Output the (X, Y) coordinate of the center of the cell containing the given text.  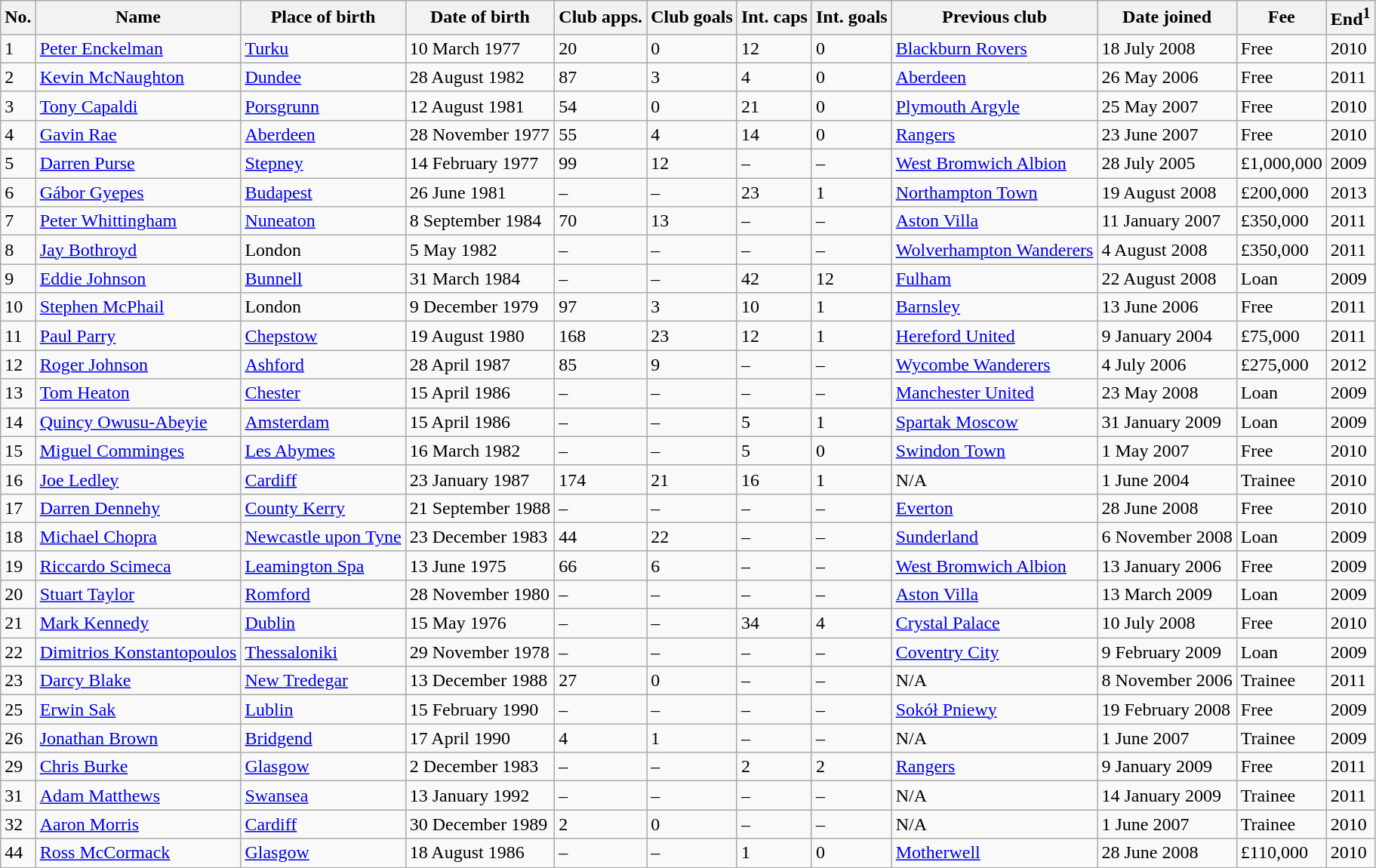
Peter Enckelman (138, 48)
Thessaloniki (323, 652)
87 (601, 77)
Sunderland (995, 537)
Crystal Palace (995, 623)
11 January 2007 (1167, 221)
Eddie Johnson (138, 279)
Riccardo Scimeca (138, 565)
29 (18, 767)
Roger Johnson (138, 365)
19 August 1980 (480, 336)
9 January 2009 (1167, 767)
Stepney (323, 164)
Jonathan Brown (138, 738)
Date joined (1167, 18)
54 (601, 106)
7 (18, 221)
1 June 2004 (1167, 479)
Chepstow (323, 336)
26 (18, 738)
£110,000 (1282, 853)
12 August 1981 (480, 106)
County Kerry (323, 508)
Miguel Comminges (138, 451)
31 January 2009 (1167, 422)
168 (601, 336)
Sokół Pniewy (995, 709)
Hereford United (995, 336)
Stephen McPhail (138, 307)
8 September 1984 (480, 221)
Ashford (323, 365)
23 May 2008 (1167, 393)
Previous club (995, 18)
Adam Matthews (138, 796)
27 (601, 681)
Budapest (323, 192)
£200,000 (1282, 192)
Dundee (323, 77)
Wolverhampton Wanderers (995, 250)
32 (18, 824)
23 January 1987 (480, 479)
Wycombe Wanderers (995, 365)
Turku (323, 48)
15 (18, 451)
30 December 1989 (480, 824)
29 November 1978 (480, 652)
£1,000,000 (1282, 164)
Michael Chopra (138, 537)
Fee (1282, 18)
99 (601, 164)
New Tredegar (323, 681)
97 (601, 307)
Name (138, 18)
19 August 2008 (1167, 192)
23 June 2007 (1167, 134)
Peter Whittingham (138, 221)
19 (18, 565)
10 March 1977 (480, 48)
4 August 2008 (1167, 250)
Fulham (995, 279)
Mark Kennedy (138, 623)
Swindon Town (995, 451)
9 January 2004 (1167, 336)
5 May 1982 (480, 250)
Paul Parry (138, 336)
13 June 1975 (480, 565)
21 September 1988 (480, 508)
Lublin (323, 709)
Kevin McNaughton (138, 77)
Porsgrunn (323, 106)
66 (601, 565)
Darren Purse (138, 164)
Coventry City (995, 652)
26 May 2006 (1167, 77)
Newcastle upon Tyne (323, 537)
Everton (995, 508)
8 November 2006 (1167, 681)
15 May 1976 (480, 623)
Int. goals (851, 18)
Darren Dennehy (138, 508)
6 November 2008 (1167, 537)
Barnsley (995, 307)
13 June 2006 (1167, 307)
13 January 1992 (480, 796)
2013 (1350, 192)
Spartak Moscow (995, 422)
Aaron Morris (138, 824)
8 (18, 250)
28 April 1987 (480, 365)
14 February 1977 (480, 164)
17 (18, 508)
28 August 1982 (480, 77)
Ross McCormack (138, 853)
Date of birth (480, 18)
Club apps. (601, 18)
55 (601, 134)
17 April 1990 (480, 738)
Chester (323, 393)
18 August 1986 (480, 853)
Club goals (692, 18)
13 March 2009 (1167, 594)
Blackburn Rovers (995, 48)
Jay Bothroyd (138, 250)
15 February 1990 (480, 709)
Amsterdam (323, 422)
Plymouth Argyle (995, 106)
Northampton Town (995, 192)
31 (18, 796)
Dimitrios Konstantopoulos (138, 652)
13 January 2006 (1167, 565)
Romford (323, 594)
34 (774, 623)
Erwin Sak (138, 709)
Leamington Spa (323, 565)
25 May 2007 (1167, 106)
18 (18, 537)
23 December 1983 (480, 537)
18 July 2008 (1167, 48)
Les Abymes (323, 451)
14 January 2009 (1167, 796)
Manchester United (995, 393)
42 (774, 279)
Chris Burke (138, 767)
Bunnell (323, 279)
28 July 2005 (1167, 164)
Gavin Rae (138, 134)
£75,000 (1282, 336)
Place of birth (323, 18)
Tony Capaldi (138, 106)
Stuart Taylor (138, 594)
28 November 1977 (480, 134)
Nuneaton (323, 221)
Dublin (323, 623)
Motherwell (995, 853)
13 December 1988 (480, 681)
28 November 1980 (480, 594)
26 June 1981 (480, 192)
11 (18, 336)
9 February 2009 (1167, 652)
25 (18, 709)
19 February 2008 (1167, 709)
1 May 2007 (1167, 451)
22 August 2008 (1167, 279)
Int. caps (774, 18)
Swansea (323, 796)
31 March 1984 (480, 279)
Quincy Owusu-Abeyie (138, 422)
Tom Heaton (138, 393)
2012 (1350, 365)
10 July 2008 (1167, 623)
174 (601, 479)
No. (18, 18)
End1 (1350, 18)
Bridgend (323, 738)
70 (601, 221)
9 December 1979 (480, 307)
16 March 1982 (480, 451)
4 July 2006 (1167, 365)
2 December 1983 (480, 767)
£275,000 (1282, 365)
Gábor Gyepes (138, 192)
Joe Ledley (138, 479)
Darcy Blake (138, 681)
85 (601, 365)
